Detect which cell encompasses the target text, then output its (x, y) center coordinate. 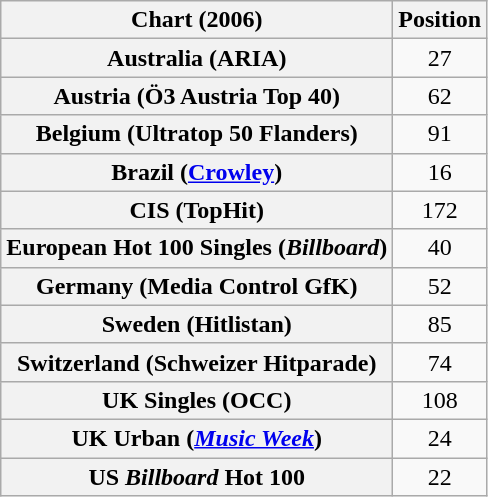
Germany (Media Control GfK) (197, 286)
CIS (TopHit) (197, 210)
Chart (2006) (197, 20)
24 (440, 438)
Position (440, 20)
172 (440, 210)
40 (440, 248)
Austria (Ö3 Austria Top 40) (197, 96)
Belgium (Ultratop 50 Flanders) (197, 134)
US Billboard Hot 100 (197, 477)
16 (440, 172)
Brazil (Crowley) (197, 172)
Australia (ARIA) (197, 58)
Switzerland (Schweizer Hitparade) (197, 362)
Sweden (Hitlistan) (197, 324)
52 (440, 286)
74 (440, 362)
85 (440, 324)
62 (440, 96)
European Hot 100 Singles (Billboard) (197, 248)
UK Singles (OCC) (197, 400)
108 (440, 400)
22 (440, 477)
UK Urban (Music Week) (197, 438)
27 (440, 58)
91 (440, 134)
